Output the [x, y] coordinate of the center of the cell containing the given text.  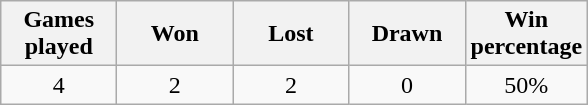
Games played [59, 34]
4 [59, 85]
0 [407, 85]
Won [175, 34]
Win percentage [526, 34]
Lost [291, 34]
50% [526, 85]
Drawn [407, 34]
